Output the [X, Y] coordinate of the center of the cell containing the given text.  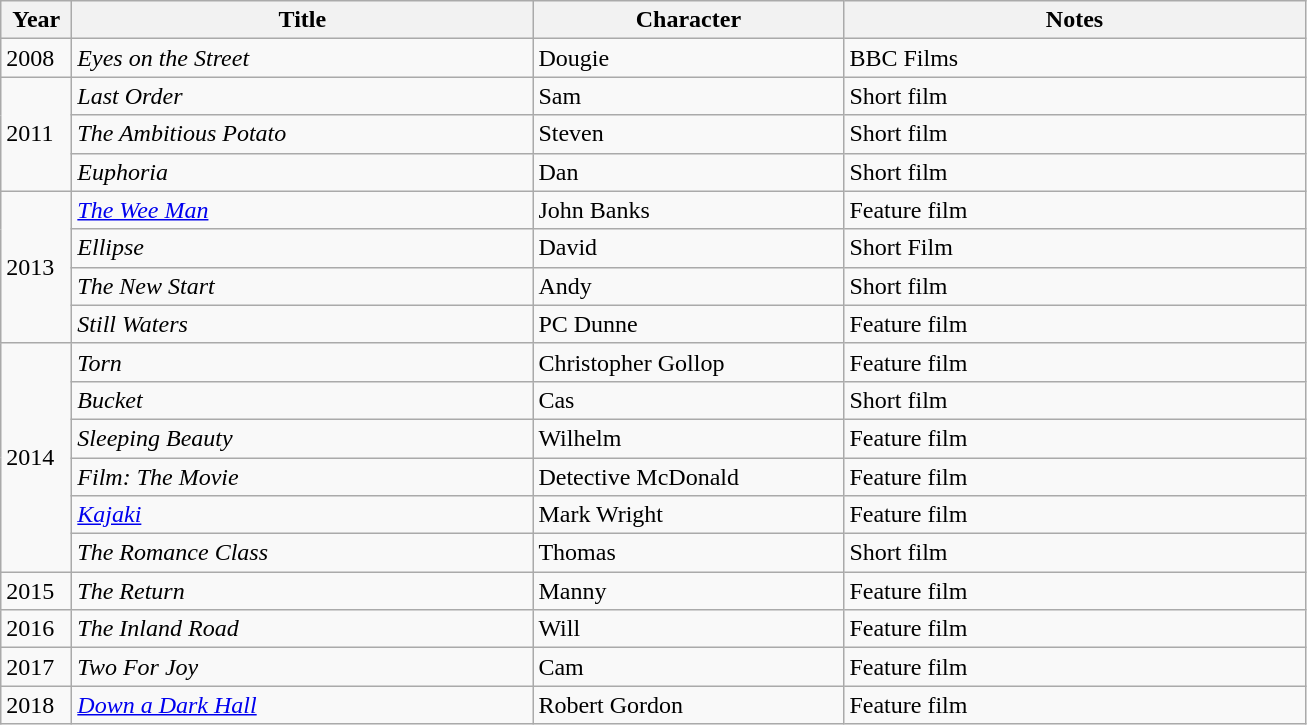
Wilhelm [688, 438]
Notes [1074, 20]
The Inland Road [302, 629]
Title [302, 20]
Manny [688, 591]
Dougie [688, 58]
David [688, 248]
Robert Gordon [688, 705]
2015 [36, 591]
The Ambitious Potato [302, 134]
Detective McDonald [688, 477]
Character [688, 20]
Cas [688, 400]
Mark Wright [688, 515]
Cam [688, 667]
2018 [36, 705]
Film: The Movie [302, 477]
Last Order [302, 96]
The Romance Class [302, 553]
Dan [688, 172]
Down a Dark Hall [302, 705]
2017 [36, 667]
Ellipse [302, 248]
Thomas [688, 553]
Steven [688, 134]
Still Waters [302, 324]
Sam [688, 96]
BBC Films [1074, 58]
John Banks [688, 210]
Kajaki [302, 515]
2011 [36, 134]
Will [688, 629]
Christopher Gollop [688, 362]
Year [36, 20]
Sleeping Beauty [302, 438]
Torn [302, 362]
The New Start [302, 286]
Short Film [1074, 248]
Andy [688, 286]
2013 [36, 267]
The Return [302, 591]
2016 [36, 629]
Euphoria [302, 172]
Bucket [302, 400]
2014 [36, 457]
2008 [36, 58]
The Wee Man [302, 210]
PC Dunne [688, 324]
Eyes on the Street [302, 58]
Two For Joy [302, 667]
